Capture the cell that displays the provided text and extract its (x, y) central coordinate. 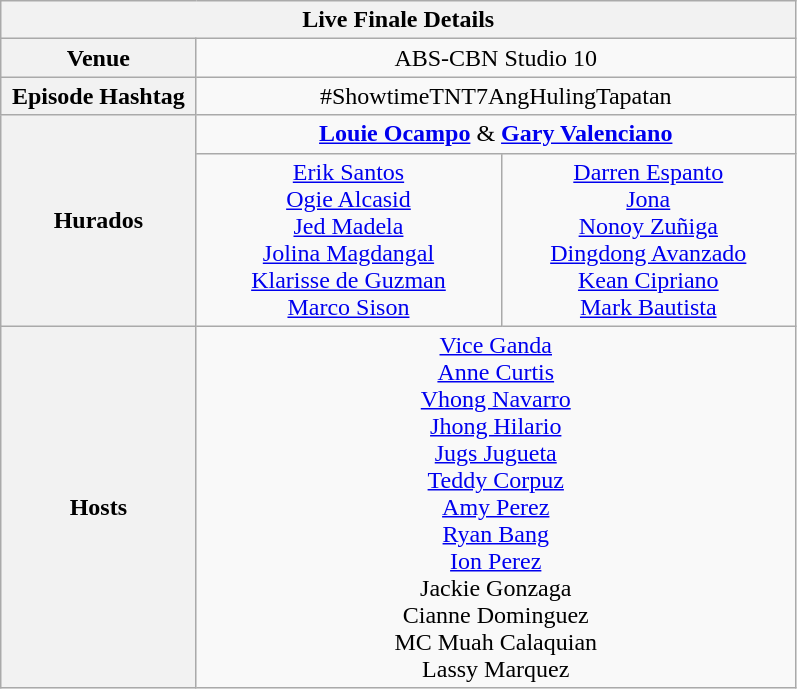
Venue (98, 58)
Episode Hashtag (98, 96)
Erik SantosOgie AlcasidJed MadelaJolina MagdangalKlarisse de GuzmanMarco Sison (348, 240)
Louie Ocampo & Gary Valenciano (496, 134)
Hosts (98, 507)
Hurados (98, 220)
#ShowtimeTNT7AngHulingTapatan (496, 96)
Live Finale Details (398, 20)
Darren EspantoJonaNonoy ZuñigaDingdong AvanzadoKean CiprianoMark Bautista (648, 240)
ABS-CBN Studio 10 (496, 58)
